Identify which cell holds the provided text, then report its (x, y) central coordinate. 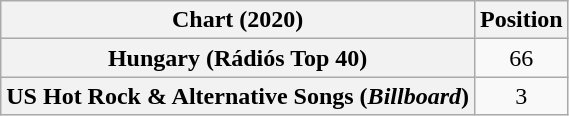
Hungary (Rádiós Top 40) (238, 58)
3 (521, 96)
66 (521, 58)
Chart (2020) (238, 20)
US Hot Rock & Alternative Songs (Billboard) (238, 96)
Position (521, 20)
